Locate the cell with the specified text and output its (X, Y) center coordinate. 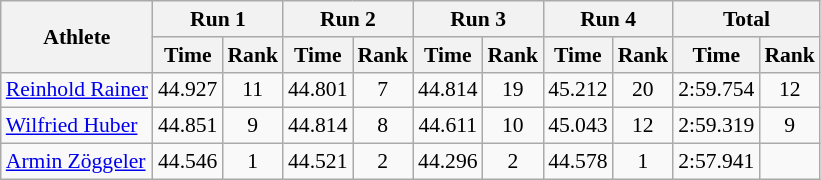
10 (514, 126)
7 (382, 90)
44.927 (188, 90)
8 (382, 126)
44.578 (578, 162)
Run 1 (218, 19)
44.546 (188, 162)
Run 2 (348, 19)
Reinhold Rainer (77, 90)
Armin Zöggeler (77, 162)
45.212 (578, 90)
Total (746, 19)
44.521 (318, 162)
11 (252, 90)
44.801 (318, 90)
20 (644, 90)
2:57.941 (716, 162)
Athlete (77, 36)
19 (514, 90)
2:59.754 (716, 90)
Run 4 (608, 19)
44.851 (188, 126)
Run 3 (478, 19)
2:59.319 (716, 126)
45.043 (578, 126)
44.296 (448, 162)
44.611 (448, 126)
Wilfried Huber (77, 126)
